From the cell containing the given text, extract its center point as [X, Y] coordinate. 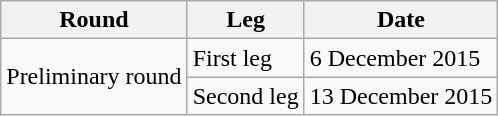
Leg [246, 20]
6 December 2015 [401, 58]
Second leg [246, 96]
Preliminary round [94, 77]
First leg [246, 58]
Date [401, 20]
Round [94, 20]
13 December 2015 [401, 96]
